Identify which cell holds the provided text, then report its (x, y) central coordinate. 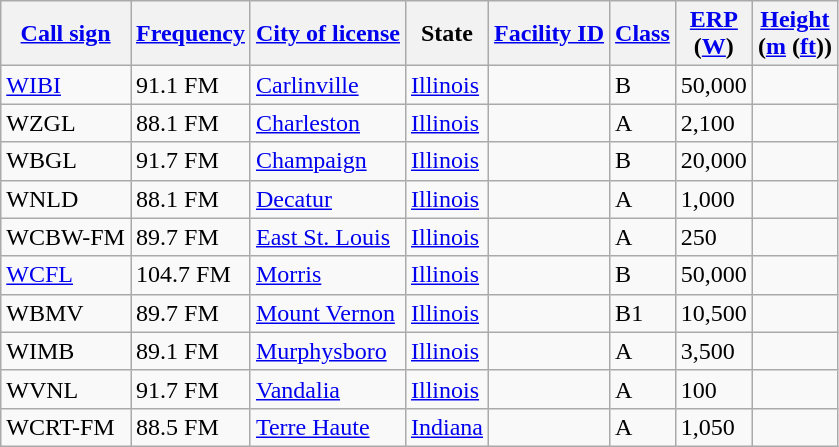
104.7 FM (190, 275)
Facility ID (550, 34)
WCBW-FM (66, 237)
Morris (328, 275)
WNLD (66, 199)
Decatur (328, 199)
89.1 FM (190, 351)
Champaign (328, 161)
1,000 (714, 199)
Height(m (ft)) (794, 34)
Mount Vernon (328, 313)
B1 (643, 313)
WVNL (66, 389)
Murphysboro (328, 351)
Class (643, 34)
WCFL (66, 275)
Charleston (328, 123)
2,100 (714, 123)
Frequency (190, 34)
City of license (328, 34)
Indiana (446, 427)
1,050 (714, 427)
3,500 (714, 351)
East St. Louis (328, 237)
Carlinville (328, 85)
WZGL (66, 123)
Call sign (66, 34)
91.1 FM (190, 85)
10,500 (714, 313)
100 (714, 389)
WIBI (66, 85)
ERP(W) (714, 34)
WBMV (66, 313)
88.5 FM (190, 427)
WIMB (66, 351)
250 (714, 237)
Vandalia (328, 389)
WBGL (66, 161)
WCRT-FM (66, 427)
20,000 (714, 161)
State (446, 34)
Terre Haute (328, 427)
